Search for the cell housing the specified text and yield its [X, Y] center coordinate. 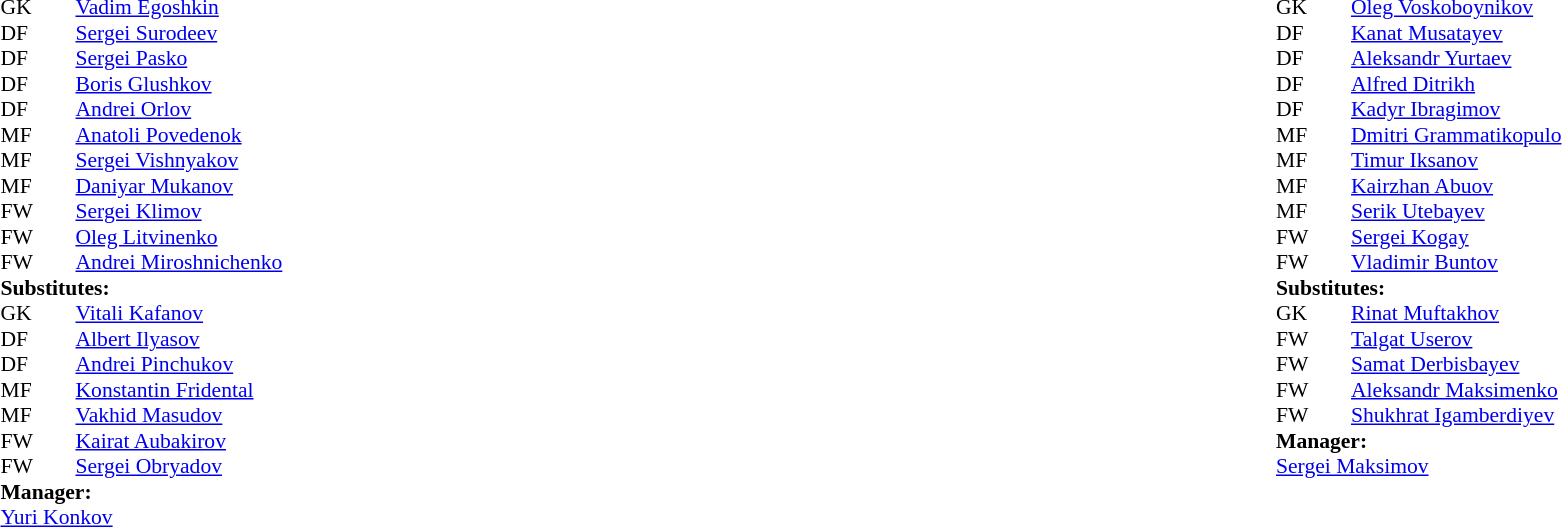
Sergei Vishnyakov [180, 161]
Sergei Pasko [180, 59]
Sergei Maksimov [1418, 467]
Albert Ilyasov [180, 339]
Timur Iksanov [1456, 161]
Dmitri Grammatikopulo [1456, 135]
Sergei Obryadov [180, 467]
Sergei Kogay [1456, 237]
Samat Derbisbayev [1456, 365]
Kadyr Ibragimov [1456, 109]
Boris Glushkov [180, 84]
Andrei Miroshnichenko [180, 263]
Shukhrat Igamberdiyev [1456, 415]
Aleksandr Yurtaev [1456, 59]
Vitali Kafanov [180, 313]
Sergei Surodeev [180, 33]
Andrei Pinchukov [180, 365]
Andrei Orlov [180, 109]
Vakhid Masudov [180, 415]
Anatoli Povedenok [180, 135]
Kanat Musatayev [1456, 33]
Oleg Litvinenko [180, 237]
Vladimir Buntov [1456, 263]
Serik Utebayev [1456, 211]
Aleksandr Maksimenko [1456, 390]
Kairat Aubakirov [180, 441]
Sergei Klimov [180, 211]
Rinat Muftakhov [1456, 313]
Konstantin Fridental [180, 390]
Alfred Ditrikh [1456, 84]
Kairzhan Abuov [1456, 186]
Daniyar Mukanov [180, 186]
Talgat Userov [1456, 339]
